Identify which cell holds the provided text, then report its [X, Y] central coordinate. 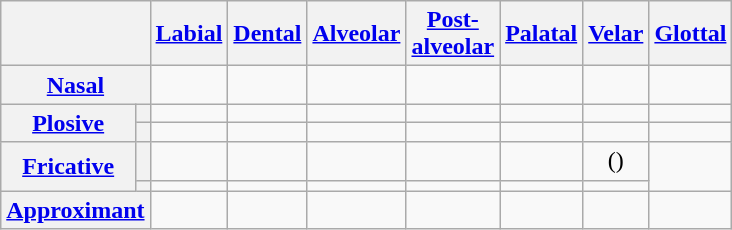
Labial [189, 34]
() [616, 161]
Approximant [76, 210]
Dental [268, 34]
Glottal [690, 34]
Post-alveolar [453, 34]
Plosive [68, 123]
Alveolar [356, 34]
Palatal [542, 34]
Fricative [68, 166]
Nasal [76, 85]
Velar [616, 34]
